Find where the given text appears and provide that cell's center as [X, Y] coordinate. 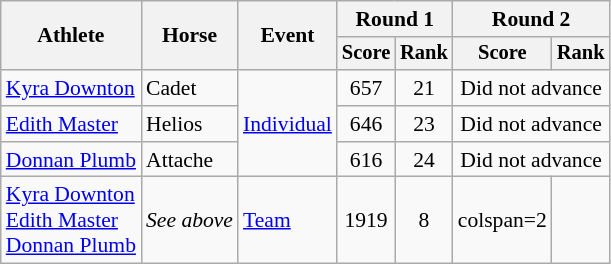
24 [424, 160]
Round 2 [532, 19]
Kyra DowntonEdith MasterDonnan Plumb [71, 220]
21 [424, 88]
23 [424, 124]
colspan=2 [502, 220]
Donnan Plumb [71, 160]
Attache [190, 160]
1919 [366, 220]
616 [366, 160]
657 [366, 88]
Individual [288, 124]
Horse [190, 36]
8 [424, 220]
Athlete [71, 36]
Helios [190, 124]
Event [288, 36]
Kyra Downton [71, 88]
646 [366, 124]
Cadet [190, 88]
Team [288, 220]
Edith Master [71, 124]
See above [190, 220]
Round 1 [395, 19]
